Extract the [X, Y] coordinate from the center of the cell holding the provided text.  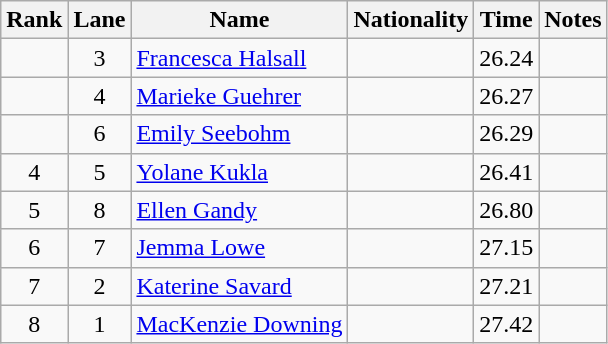
Yolane Kukla [240, 172]
26.27 [506, 96]
27.15 [506, 248]
Time [506, 20]
Francesca Halsall [240, 58]
Rank [34, 20]
Nationality [411, 20]
Name [240, 20]
MacKenzie Downing [240, 324]
26.41 [506, 172]
2 [100, 286]
Jemma Lowe [240, 248]
Ellen Gandy [240, 210]
Emily Seebohm [240, 134]
26.29 [506, 134]
27.42 [506, 324]
26.24 [506, 58]
Katerine Savard [240, 286]
1 [100, 324]
26.80 [506, 210]
3 [100, 58]
Lane [100, 20]
Marieke Guehrer [240, 96]
Notes [573, 20]
27.21 [506, 286]
